Search for the cell housing the specified text and yield its (x, y) center coordinate. 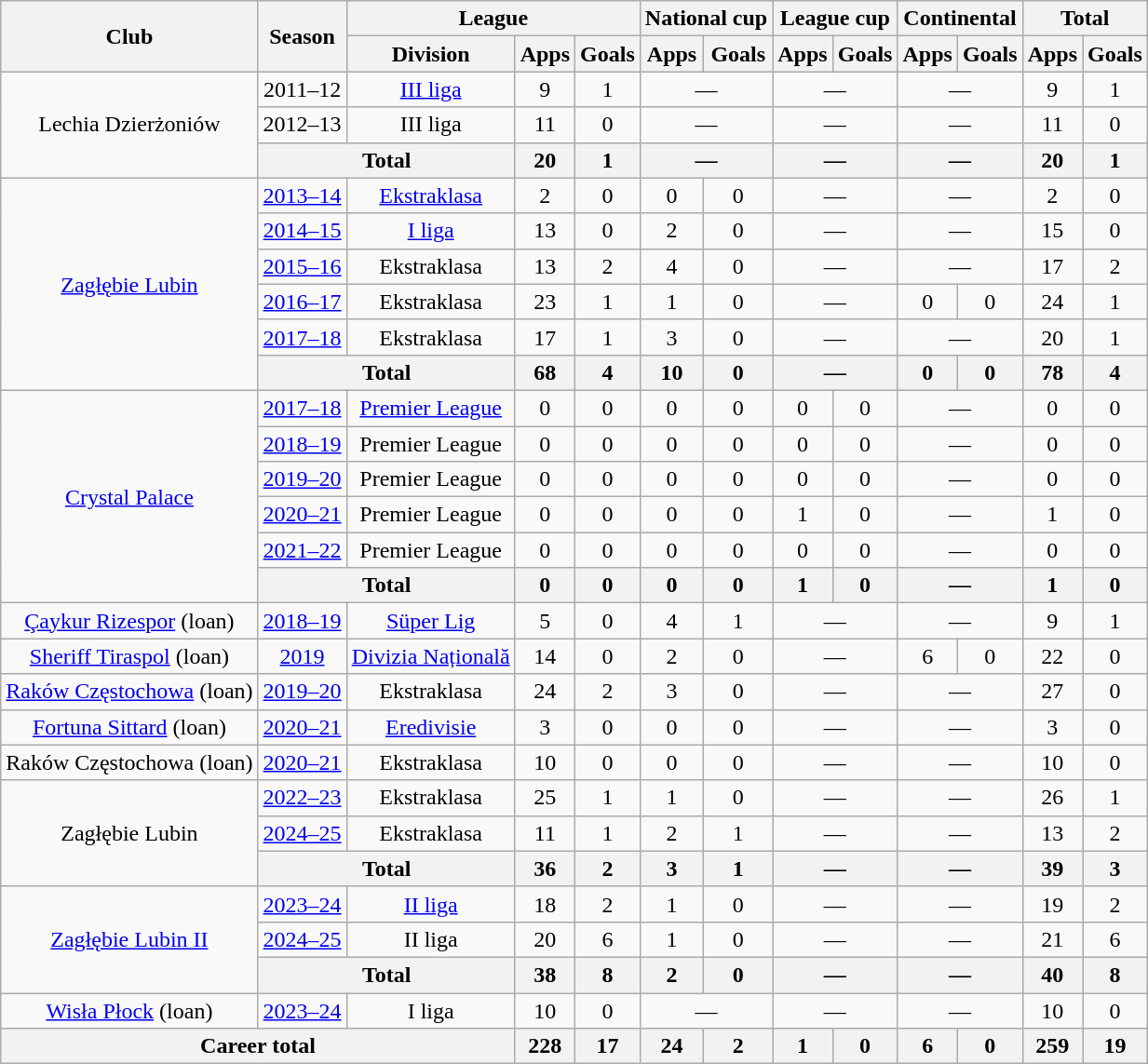
15 (1052, 231)
Eredivisie (430, 727)
Sheriff Tiraspol (loan) (129, 656)
18 (545, 904)
2014–15 (302, 231)
39 (1052, 869)
League (493, 19)
22 (1052, 656)
Crystal Palace (129, 496)
Süper Lig (430, 621)
National cup (706, 19)
40 (1052, 975)
27 (1052, 692)
68 (545, 372)
Division (430, 54)
League cup (835, 19)
2012–13 (302, 125)
21 (1052, 939)
Zagłębie Lubin II (129, 939)
Career total (258, 1046)
Wisła Płock (loan) (129, 1010)
14 (545, 656)
2019 (302, 656)
78 (1052, 372)
2022–23 (302, 798)
Çaykur Rizespor (loan) (129, 621)
2013–14 (302, 195)
Lechia Dzierżoniów (129, 125)
Divizia Națională (430, 656)
2015–16 (302, 266)
38 (545, 975)
23 (545, 302)
2011–12 (302, 89)
36 (545, 869)
228 (545, 1046)
Club (129, 36)
Season (302, 36)
Fortuna Sittard (loan) (129, 727)
26 (1052, 798)
2021–22 (302, 550)
Continental (960, 19)
25 (545, 798)
259 (1052, 1046)
5 (545, 621)
2016–17 (302, 302)
